Return the (x, y) coordinate for the center point of the cell that contains the specified text.  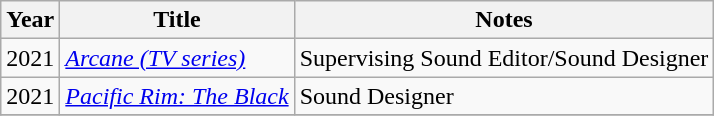
Title (177, 20)
Notes (504, 20)
Supervising Sound Editor/Sound Designer (504, 58)
Pacific Rim: The Black (177, 96)
Sound Designer (504, 96)
Year (30, 20)
Arcane (TV series) (177, 58)
